Extract the (x, y) coordinate from the center of the cell holding the provided text.  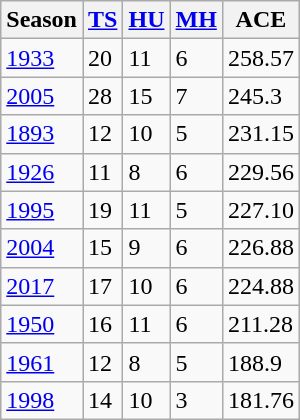
258.57 (260, 58)
9 (146, 248)
1995 (42, 210)
7 (196, 96)
16 (102, 324)
17 (102, 286)
211.28 (260, 324)
1893 (42, 134)
14 (102, 400)
1950 (42, 324)
2017 (42, 286)
1961 (42, 362)
229.56 (260, 172)
MH (196, 20)
181.76 (260, 400)
19 (102, 210)
ACE (260, 20)
1998 (42, 400)
HU (146, 20)
1926 (42, 172)
231.15 (260, 134)
227.10 (260, 210)
245.3 (260, 96)
188.9 (260, 362)
Season (42, 20)
2005 (42, 96)
20 (102, 58)
3 (196, 400)
28 (102, 96)
1933 (42, 58)
2004 (42, 248)
226.88 (260, 248)
224.88 (260, 286)
TS (102, 20)
